Provide the [x, y] coordinate of the cell's center where the given text is located.  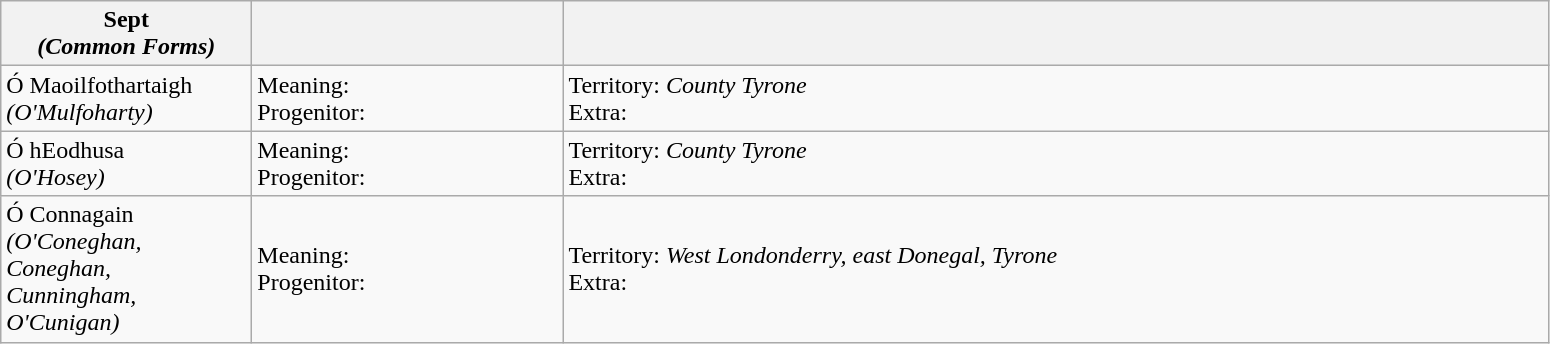
Ó Connagain(O'Coneghan, Coneghan, Cunningham, O'Cunigan) [126, 269]
Ó hEodhusa(O'Hosey) [126, 164]
Sept(Common Forms) [126, 34]
Territory: West Londonderry, east Donegal, TyroneExtra: [1056, 269]
Ó Maoilfothartaigh(O'Mulfoharty) [126, 98]
